Determine the (X, Y) coordinate at the center of the cell enclosing the given text.  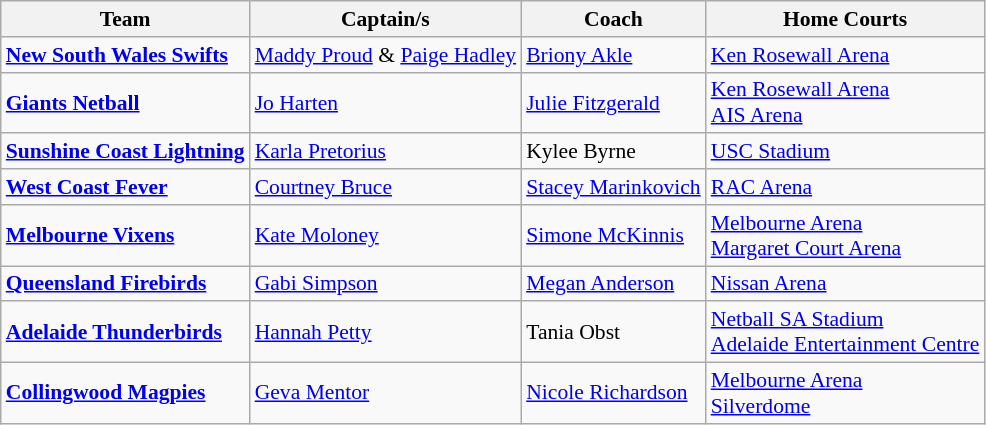
Sunshine Coast Lightning (126, 152)
Tania Obst (614, 332)
Adelaide Thunderbirds (126, 332)
Hannah Petty (386, 332)
Melbourne Vixens (126, 236)
Ken Rosewall Arena (846, 55)
Captain/s (386, 19)
Melbourne ArenaSilverdome (846, 394)
Team (126, 19)
West Coast Fever (126, 187)
Netball SA StadiumAdelaide Entertainment Centre (846, 332)
Collingwood Magpies (126, 394)
Coach (614, 19)
Nicole Richardson (614, 394)
Maddy Proud & Paige Hadley (386, 55)
RAC Arena (846, 187)
Home Courts (846, 19)
Gabi Simpson (386, 284)
Courtney Bruce (386, 187)
Ken Rosewall ArenaAIS Arena (846, 102)
Kylee Byrne (614, 152)
Megan Anderson (614, 284)
Giants Netball (126, 102)
Karla Pretorius (386, 152)
Nissan Arena (846, 284)
Simone McKinnis (614, 236)
Geva Mentor (386, 394)
Briony Akle (614, 55)
New South Wales Swifts (126, 55)
Jo Harten (386, 102)
Melbourne ArenaMargaret Court Arena (846, 236)
Julie Fitzgerald (614, 102)
Stacey Marinkovich (614, 187)
Queensland Firebirds (126, 284)
USC Stadium (846, 152)
Kate Moloney (386, 236)
